Identify which cell holds the provided text, then report its (X, Y) central coordinate. 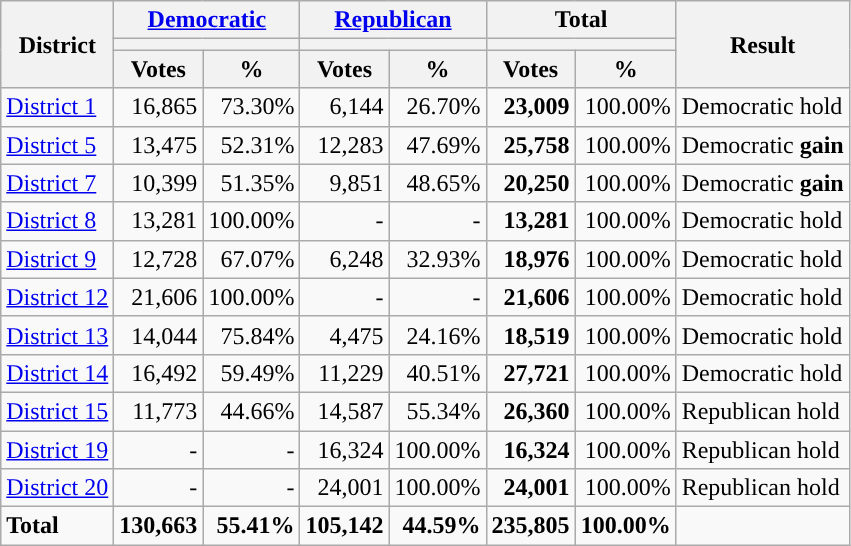
55.41% (252, 526)
13,475 (158, 145)
District 14 (58, 373)
73.30% (252, 107)
235,805 (530, 526)
District 5 (58, 145)
Result (762, 44)
11,229 (344, 373)
26.70% (438, 107)
40.51% (438, 373)
18,519 (530, 335)
16,865 (158, 107)
75.84% (252, 335)
47.69% (438, 145)
44.59% (438, 526)
105,142 (344, 526)
25,758 (530, 145)
District 15 (58, 411)
14,587 (344, 411)
55.34% (438, 411)
48.65% (438, 183)
67.07% (252, 259)
130,663 (158, 526)
27,721 (530, 373)
12,728 (158, 259)
59.49% (252, 373)
6,144 (344, 107)
32.93% (438, 259)
16,492 (158, 373)
23,009 (530, 107)
9,851 (344, 183)
District 12 (58, 297)
11,773 (158, 411)
Democratic (207, 20)
District 9 (58, 259)
10,399 (158, 183)
District 1 (58, 107)
14,044 (158, 335)
Republican (393, 20)
District (58, 44)
20,250 (530, 183)
52.31% (252, 145)
24.16% (438, 335)
District 20 (58, 488)
51.35% (252, 183)
26,360 (530, 411)
District 13 (58, 335)
District 19 (58, 449)
18,976 (530, 259)
District 7 (58, 183)
12,283 (344, 145)
44.66% (252, 411)
District 8 (58, 221)
4,475 (344, 335)
6,248 (344, 259)
